Scan for the cell matching the given text and deliver its [x, y] coordinate at center. 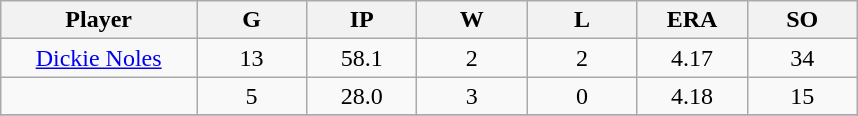
0 [582, 96]
28.0 [362, 96]
SO [802, 20]
58.1 [362, 58]
4.18 [692, 96]
4.17 [692, 58]
34 [802, 58]
15 [802, 96]
Player [99, 20]
13 [252, 58]
W [472, 20]
L [582, 20]
IP [362, 20]
ERA [692, 20]
G [252, 20]
3 [472, 96]
Dickie Noles [99, 58]
5 [252, 96]
